Identify which cell holds the provided text, then report its [x, y] central coordinate. 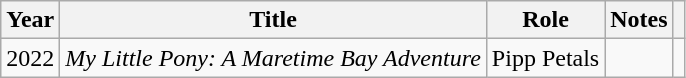
Notes [639, 20]
My Little Pony: A Maretime Bay Adventure [274, 58]
Year [30, 20]
Title [274, 20]
Pipp Petals [545, 58]
Role [545, 20]
2022 [30, 58]
